For the text-containing cell, return its midpoint in [X, Y] coordinate format. 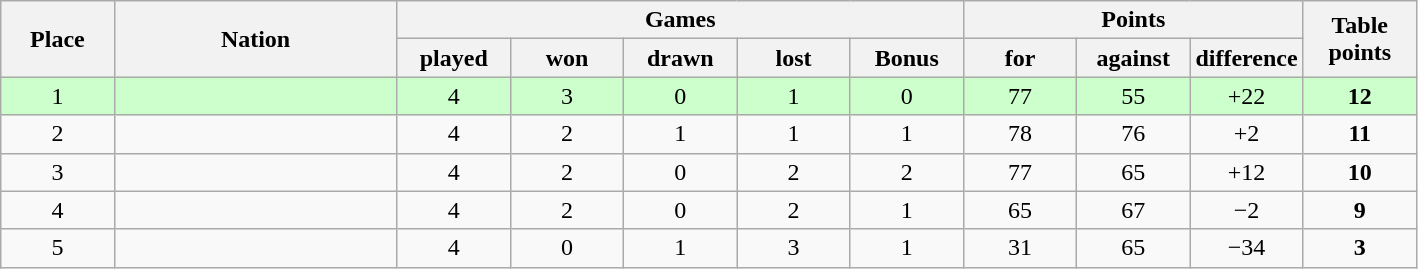
−2 [1246, 210]
78 [1020, 134]
76 [1134, 134]
Bonus [906, 58]
lost [794, 58]
drawn [680, 58]
10 [1360, 172]
difference [1246, 58]
won [566, 58]
+22 [1246, 96]
55 [1134, 96]
31 [1020, 248]
Place [58, 39]
5 [58, 248]
−34 [1246, 248]
12 [1360, 96]
67 [1134, 210]
against [1134, 58]
+2 [1246, 134]
Nation [256, 39]
for [1020, 58]
+12 [1246, 172]
played [454, 58]
9 [1360, 210]
Points [1133, 20]
11 [1360, 134]
Games [680, 20]
Tablepoints [1360, 39]
